Search for the cell housing the specified text and yield its (x, y) center coordinate. 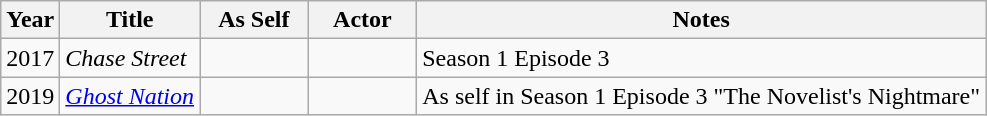
Chase Street (130, 58)
Ghost Nation (130, 96)
Season 1 Episode 3 (702, 58)
2019 (30, 96)
Notes (702, 20)
Title (130, 20)
Year (30, 20)
Actor (362, 20)
As Self (254, 20)
2017 (30, 58)
As self in Season 1 Episode 3 "The Novelist's Nightmare" (702, 96)
